Return [x, y] of the center of cell containing provided text 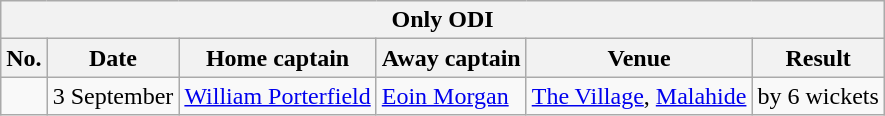
William Porterfield [278, 96]
by 6 wickets [818, 96]
Only ODI [443, 20]
No. [24, 58]
Date [113, 58]
Venue [639, 58]
The Village, Malahide [639, 96]
3 September [113, 96]
Home captain [278, 58]
Result [818, 58]
Eoin Morgan [451, 96]
Away captain [451, 58]
